Find where the given text appears and provide that cell's center as [X, Y] coordinate. 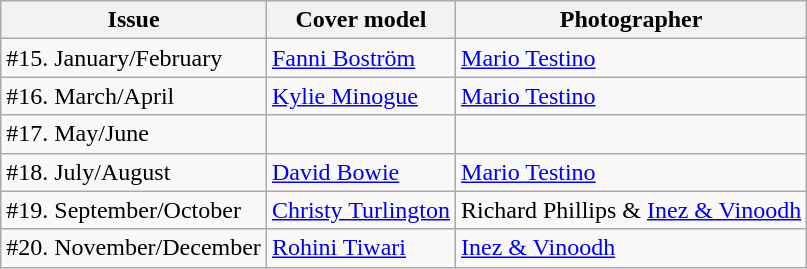
Fanni Boström [360, 58]
Issue [134, 20]
#16. March/April [134, 96]
Rohini Tiwari [360, 248]
#20. November/December [134, 248]
#18. July/August [134, 172]
Inez & Vinoodh [632, 248]
David Bowie [360, 172]
#19. September/October [134, 210]
#17. May/June [134, 134]
Photographer [632, 20]
#15. January/February [134, 58]
Christy Turlington [360, 210]
Cover model [360, 20]
Richard Phillips & Inez & Vinoodh [632, 210]
Kylie Minogue [360, 96]
